Locate the cell with the specified text and output its (x, y) center coordinate. 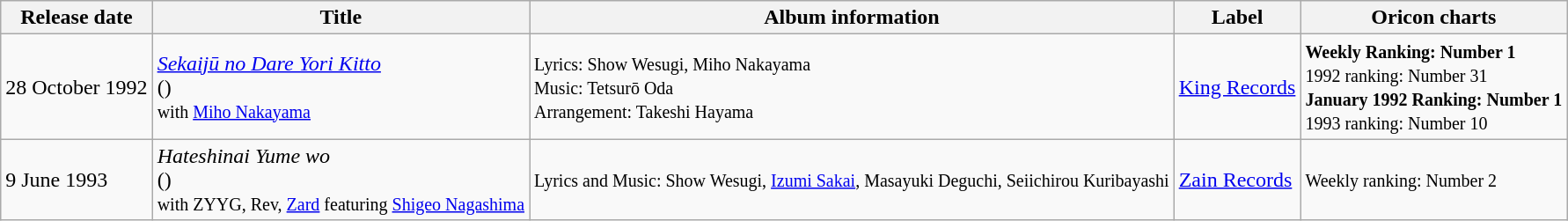
Sekaijū no Dare Yori Kitto() with Miho Nakayama (341, 86)
Hateshinai Yume wo()with ZYYG, Rev, Zard featuring Shigeo Nagashima (341, 180)
Weekly ranking: Number 2 (1434, 180)
28 October 1992 (77, 86)
Album information (852, 18)
9 June 1993 (77, 180)
King Records (1237, 86)
Weekly Ranking: Number 11992 ranking: Number 31January 1992 Ranking: Number 11993 ranking: Number 10 (1434, 86)
Oricon charts (1434, 18)
Zain Records (1237, 180)
Release date (77, 18)
Label (1237, 18)
Lyrics and Music: Show Wesugi, Izumi Sakai, Masayuki Deguchi, Seiichirou Kuribayashi (852, 180)
Title (341, 18)
Lyrics: Show Wesugi, Miho NakayamaMusic: Tetsurō Oda Arrangement: Takeshi Hayama (852, 86)
